Locate the cell with the specified text and output its [x, y] center coordinate. 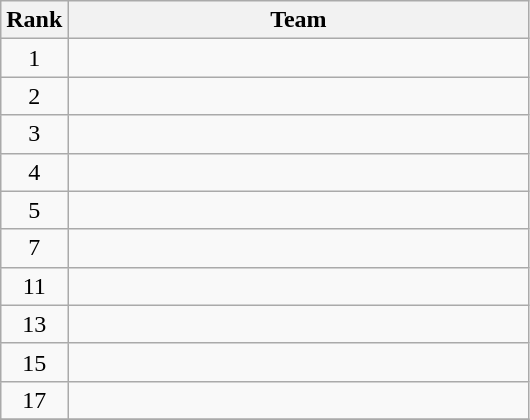
1 [34, 58]
17 [34, 400]
Rank [34, 20]
Team [298, 20]
3 [34, 134]
4 [34, 172]
2 [34, 96]
13 [34, 324]
15 [34, 362]
7 [34, 248]
5 [34, 210]
11 [34, 286]
